Return the (X, Y) coordinate for the center point of the cell that contains the specified text.  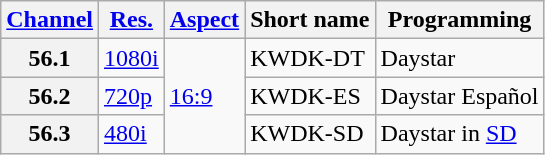
KWDK-DT (310, 58)
KWDK-SD (310, 134)
Daystar (460, 58)
720p (132, 96)
Daystar Español (460, 96)
480i (132, 134)
Programming (460, 20)
56.1 (50, 58)
1080i (132, 58)
Short name (310, 20)
Aspect (204, 20)
16:9 (204, 96)
Channel (50, 20)
Res. (132, 20)
56.2 (50, 96)
56.3 (50, 134)
Daystar in SD (460, 134)
KWDK-ES (310, 96)
